Scan for the cell matching the given text and deliver its (x, y) coordinate at center. 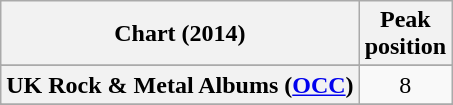
UK Rock & Metal Albums (OCC) (180, 85)
Peakposition (405, 34)
Chart (2014) (180, 34)
8 (405, 85)
